Scan for the cell matching the given text and deliver its [x, y] coordinate at center. 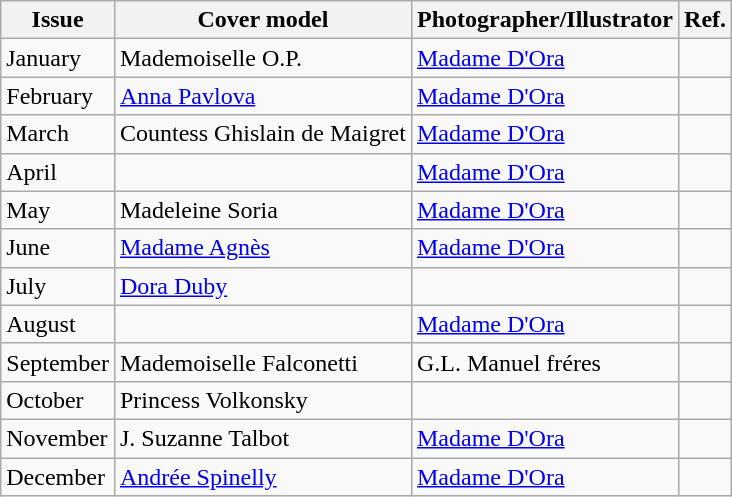
September [58, 362]
October [58, 400]
Dora Duby [262, 286]
Madame Agnès [262, 248]
Countess Ghislain de Maigret [262, 134]
Princess Volkonsky [262, 400]
August [58, 324]
Cover model [262, 20]
Issue [58, 20]
J. Suzanne Talbot [262, 438]
February [58, 96]
Mademoiselle Falconetti [262, 362]
Mademoiselle O.P. [262, 58]
Madeleine Soria [262, 210]
Photographer/Illustrator [544, 20]
January [58, 58]
Ref. [706, 20]
G.L. Manuel fréres [544, 362]
June [58, 248]
March [58, 134]
November [58, 438]
April [58, 172]
Anna Pavlova [262, 96]
July [58, 286]
December [58, 477]
Andrée Spinelly [262, 477]
May [58, 210]
